Locate the cell with the specified text and output its (x, y) center coordinate. 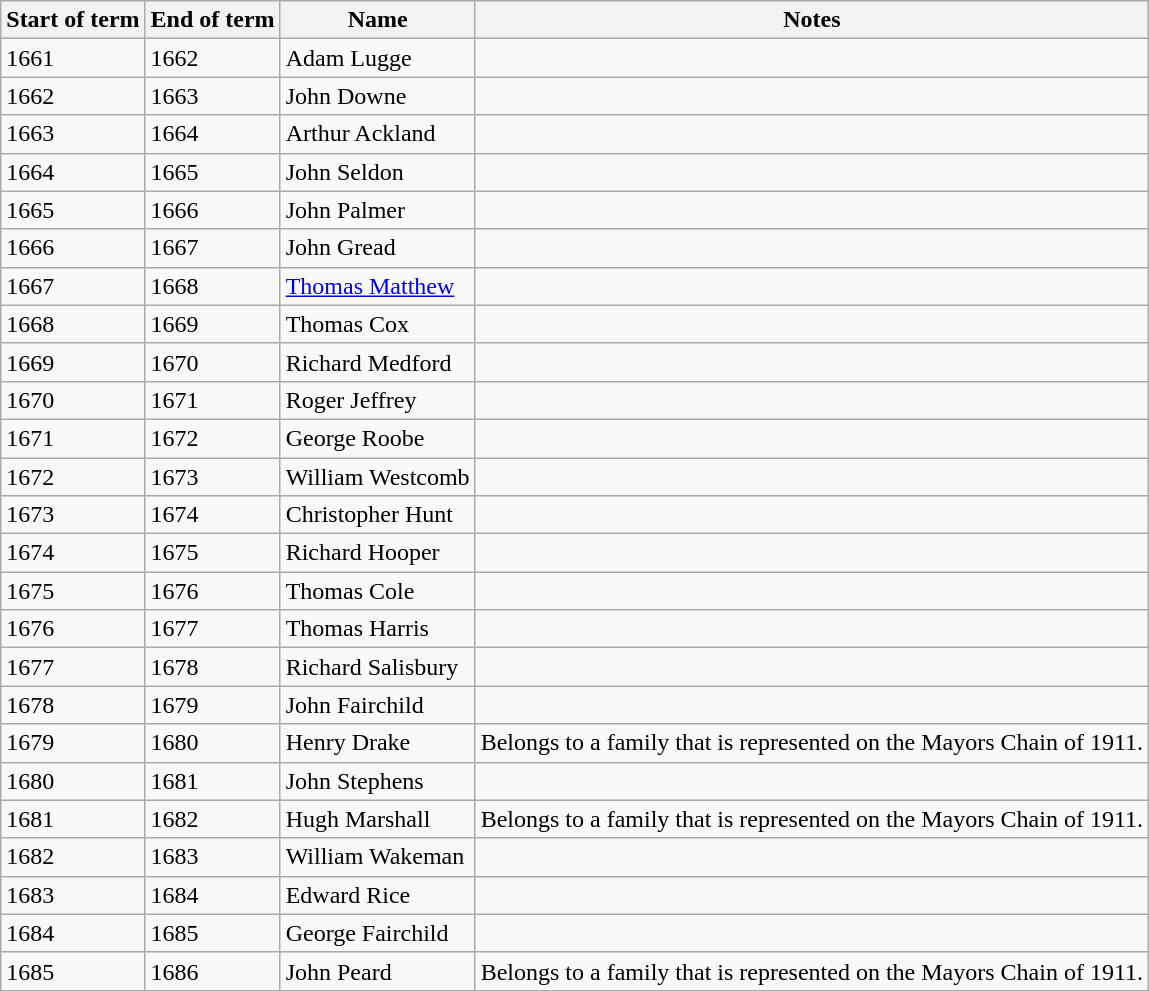
John Fairchild (378, 705)
Richard Salisbury (378, 667)
Thomas Cole (378, 591)
John Palmer (378, 210)
William Westcomb (378, 477)
Arthur Ackland (378, 134)
Thomas Matthew (378, 286)
1661 (73, 58)
End of term (212, 20)
William Wakeman (378, 857)
John Gread (378, 248)
Thomas Harris (378, 629)
John Stephens (378, 781)
Notes (812, 20)
Richard Medford (378, 362)
George Roobe (378, 438)
Edward Rice (378, 895)
Roger Jeffrey (378, 400)
Henry Drake (378, 743)
George Fairchild (378, 933)
Richard Hooper (378, 553)
Name (378, 20)
Start of term (73, 20)
John Downe (378, 96)
Thomas Cox (378, 324)
Adam Lugge (378, 58)
1686 (212, 971)
Christopher Hunt (378, 515)
Hugh Marshall (378, 819)
John Seldon (378, 172)
John Peard (378, 971)
